Provide the [X, Y] coordinate of the cell's center where the given text is located.  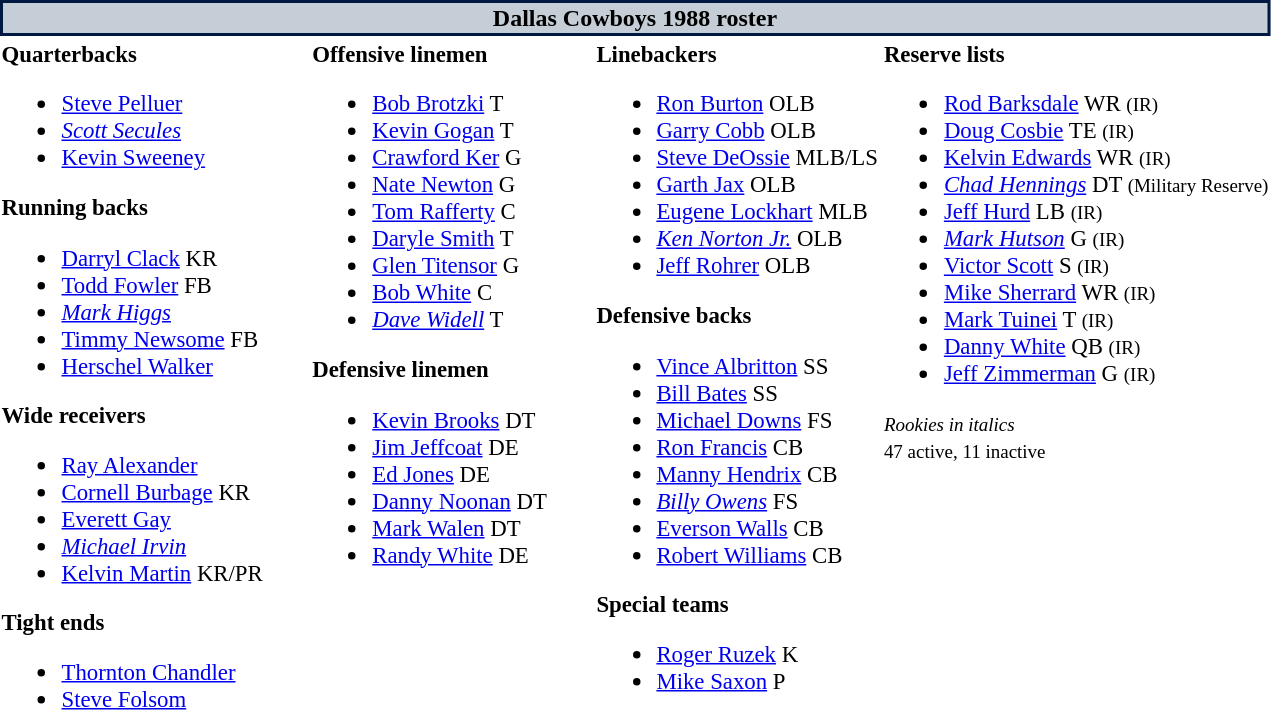
Dallas Cowboys 1988 roster [635, 18]
